Pinpoint the cell where the given text exists, returning its (X, Y) midpoint coordinate. 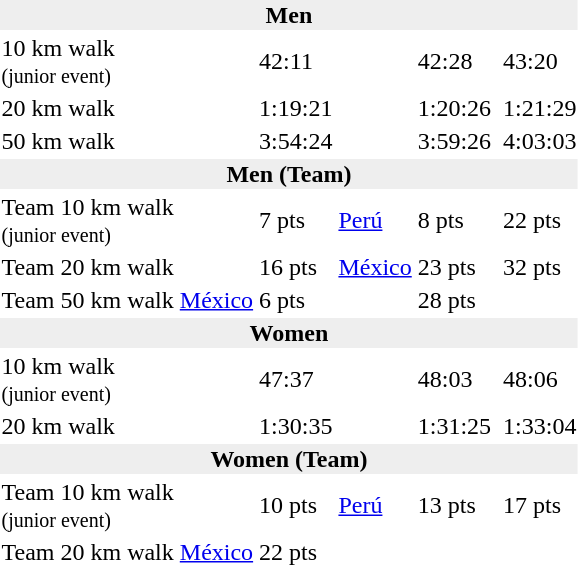
Women (Team) (289, 459)
1:33:04 (540, 426)
7 pts (296, 220)
1:21:29 (540, 108)
16 pts (296, 267)
1:20:26 (454, 108)
17 pts (540, 506)
32 pts (540, 267)
22 pts (540, 220)
28 pts (454, 300)
4:03:03 (540, 141)
Team 20 km walk (88, 267)
13 pts (454, 506)
48:06 (540, 380)
42:28 (454, 62)
Team 50 km walk (88, 300)
43:20 (540, 62)
10 pts (296, 506)
50 km walk (88, 141)
23 pts (454, 267)
1:30:35 (296, 426)
1:31:25 (454, 426)
3:59:26 (454, 141)
Men (289, 15)
Women (289, 333)
8 pts (454, 220)
3:54:24 (296, 141)
1:19:21 (296, 108)
42:11 (296, 62)
Men (Team) (289, 174)
47:37 (296, 380)
48:03 (454, 380)
6 pts (296, 300)
